Capture the cell that displays the provided text and extract its [x, y] central coordinate. 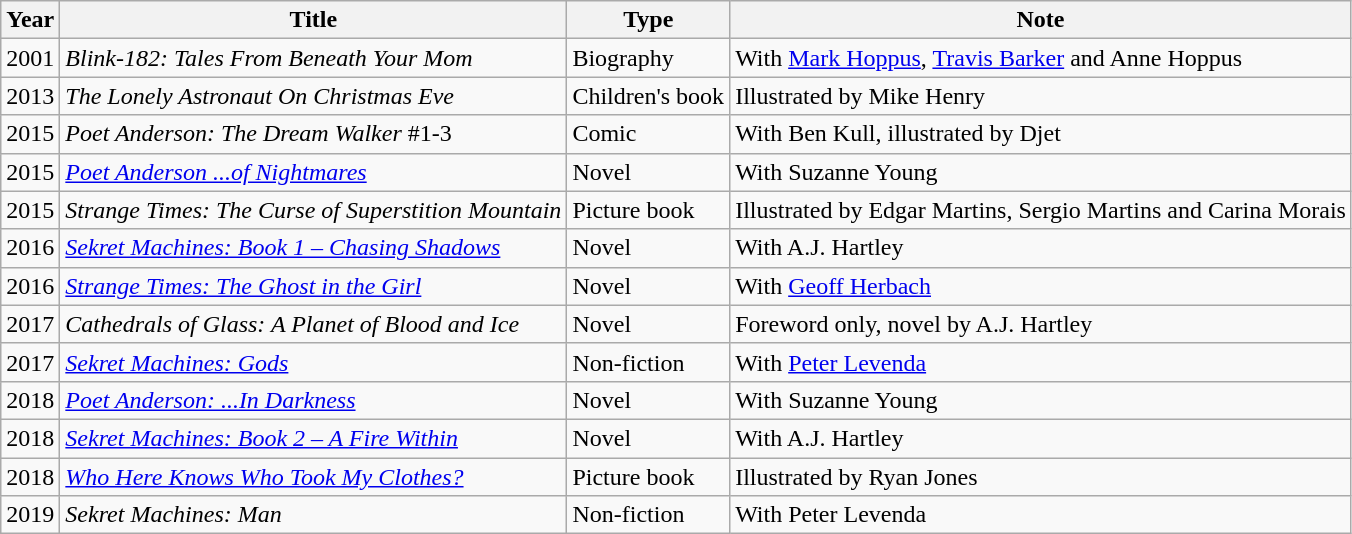
Blink-182: Tales From Beneath Your Mom [314, 58]
Illustrated by Ryan Jones [1041, 477]
Sekret Machines: Book 2 – A Fire Within [314, 438]
Foreword only, novel by A.J. Hartley [1041, 324]
Sekret Machines: Book 1 – Chasing Shadows [314, 248]
Comic [648, 134]
Children's book [648, 96]
Poet Anderson ...of Nightmares [314, 172]
2001 [30, 58]
With Ben Kull, illustrated by Djet [1041, 134]
2019 [30, 515]
With Mark Hoppus, Travis Barker and Anne Hoppus [1041, 58]
Note [1041, 20]
Illustrated by Mike Henry [1041, 96]
2013 [30, 96]
Strange Times: The Curse of Superstition Mountain [314, 210]
Poet Anderson: ...In Darkness [314, 400]
Who Here Knows Who Took My Clothes? [314, 477]
Type [648, 20]
Year [30, 20]
Biography [648, 58]
The Lonely Astronaut On Christmas Eve [314, 96]
Cathedrals of Glass: A Planet of Blood and Ice [314, 324]
Illustrated by Edgar Martins, Sergio Martins and Carina Morais [1041, 210]
Strange Times: The Ghost in the Girl [314, 286]
Sekret Machines: Gods [314, 362]
Title [314, 20]
Sekret Machines: Man [314, 515]
With Geoff Herbach [1041, 286]
Poet Anderson: The Dream Walker #1-3 [314, 134]
